For the text-containing cell, return its midpoint in (x, y) coordinate format. 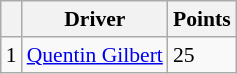
25 (202, 55)
1 (12, 55)
Driver (95, 19)
Points (202, 19)
Quentin Gilbert (95, 55)
